Detect which cell encompasses the target text, then output its (x, y) center coordinate. 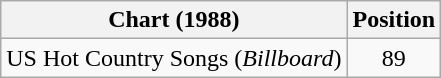
US Hot Country Songs (Billboard) (174, 58)
89 (394, 58)
Position (394, 20)
Chart (1988) (174, 20)
